From the cell containing the given text, extract its center point as (x, y) coordinate. 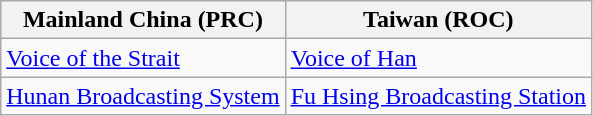
Taiwan (ROC) (438, 20)
Fu Hsing Broadcasting Station (438, 96)
Hunan Broadcasting System (143, 96)
Mainland China (PRC) (143, 20)
Voice of Han (438, 58)
Voice of the Strait (143, 58)
